Identify which cell holds the provided text, then report its (X, Y) central coordinate. 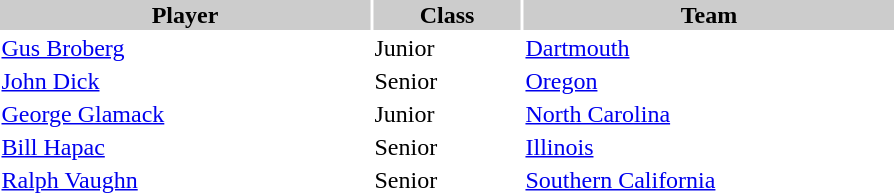
Dartmouth (709, 48)
John Dick (185, 81)
Class (447, 15)
Team (709, 15)
Illinois (709, 147)
North Carolina (709, 114)
Gus Broberg (185, 48)
Player (185, 15)
Bill Hapac (185, 147)
Oregon (709, 81)
George Glamack (185, 114)
